Return [X, Y] of the center of cell containing provided text 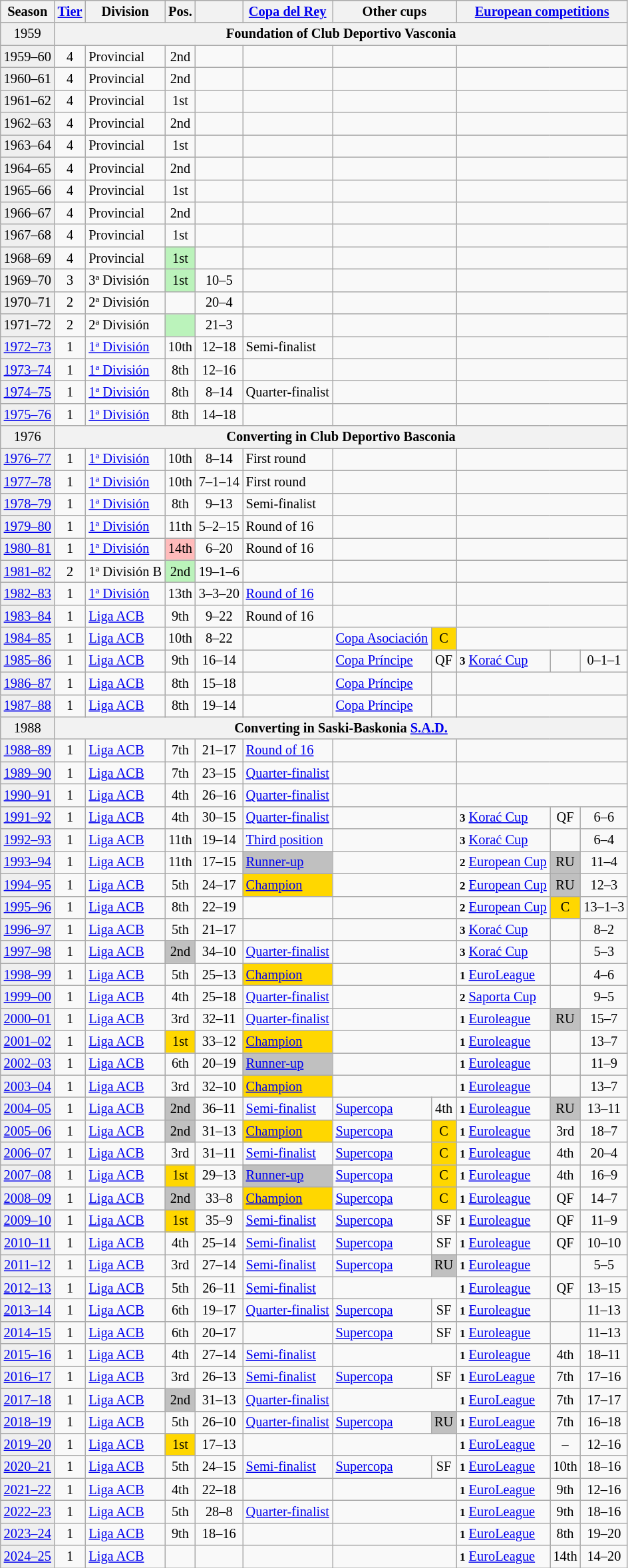
2004–05 [28, 1109]
1984–85 [28, 639]
2019–20 [28, 1444]
3ª División [125, 280]
19–20 [604, 1534]
13–11 [604, 1109]
16–18 [604, 1422]
10–5 [220, 280]
28–8 [220, 1511]
1995–96 [28, 907]
33–12 [220, 1042]
1997–98 [28, 952]
11–4 [604, 862]
20–17 [220, 1333]
2018–19 [28, 1422]
1977–78 [28, 482]
18–11 [604, 1355]
1972–73 [28, 347]
17–16 [604, 1377]
12–3 [604, 885]
13th [180, 593]
19–1–6 [220, 571]
1969–70 [28, 280]
0–1–1 [604, 661]
Division [125, 11]
29–13 [220, 1176]
25–14 [220, 1243]
Copa Asociación [382, 639]
8–2 [604, 929]
2020–21 [28, 1467]
1965–66 [28, 191]
1994–95 [28, 885]
25–18 [220, 997]
1998–99 [28, 975]
17–17 [604, 1400]
1970–71 [28, 303]
26–10 [220, 1422]
Foundation of Club Deportivo Vasconia [341, 34]
1961–62 [28, 101]
2015–16 [28, 1355]
30–15 [220, 818]
1981–82 [28, 571]
European competitions [542, 11]
3–3–20 [220, 593]
2001–02 [28, 1042]
1974–75 [28, 392]
1986–87 [28, 683]
2008–09 [28, 1198]
1962–63 [28, 124]
1967–68 [28, 235]
1960–61 [28, 78]
14–20 [604, 1557]
Other cups [394, 11]
5–5 [604, 1265]
1971–72 [28, 325]
25–13 [220, 975]
1ª División B [125, 571]
2002–03 [28, 1064]
33–8 [220, 1198]
17–15 [220, 862]
1959–60 [28, 57]
2007–08 [28, 1176]
14–18 [220, 414]
3 [71, 280]
1991–92 [28, 818]
1992–93 [28, 840]
1959 [28, 34]
Third position [287, 840]
1982–83 [28, 593]
1963–64 [28, 146]
2005–06 [28, 1131]
24–15 [220, 1467]
24–17 [220, 885]
1966–67 [28, 213]
1976 [28, 437]
36–11 [220, 1109]
Converting in Saski-Baskonia S.A.D. [341, 728]
9–22 [220, 616]
1989–90 [28, 773]
1979–80 [28, 526]
26–11 [220, 1288]
1964–65 [28, 168]
1980–81 [28, 549]
8–22 [220, 639]
2003–04 [28, 1086]
1983–84 [28, 616]
23–15 [220, 773]
2014–15 [28, 1333]
2000–01 [28, 1019]
22–18 [220, 1490]
1996–97 [28, 929]
21–3 [220, 325]
26–13 [220, 1377]
2016–17 [28, 1377]
4–6 [604, 975]
Converting in Club Deportivo Basconia [341, 437]
2021–22 [28, 1490]
6–6 [604, 818]
1990–91 [28, 795]
2023–24 [28, 1534]
18–7 [604, 1131]
1975–76 [28, 414]
22–19 [220, 907]
2024–25 [28, 1557]
2010–11 [28, 1243]
10–10 [604, 1243]
13–15 [604, 1288]
32–10 [220, 1086]
1987–88 [28, 706]
15–18 [220, 683]
14–7 [604, 1198]
2013–14 [28, 1310]
1973–74 [28, 370]
2011–12 [28, 1265]
1999–00 [28, 997]
1988–89 [28, 750]
7–1–14 [220, 482]
5–3 [604, 952]
5–2–15 [220, 526]
32–11 [220, 1019]
13–1–3 [604, 907]
Pos. [180, 11]
1988 [28, 728]
2006–07 [28, 1154]
– [565, 1444]
2017–18 [28, 1400]
9–5 [604, 997]
1968–69 [28, 258]
34–10 [220, 952]
1978–79 [28, 504]
26–16 [220, 795]
15–7 [604, 1019]
Season [28, 11]
35–9 [220, 1221]
1976–77 [28, 459]
2 Saporta Cup [503, 997]
2009–10 [28, 1221]
9–13 [220, 504]
1993–94 [28, 862]
1985–86 [28, 661]
6–20 [220, 549]
17–13 [220, 1444]
31–11 [220, 1154]
6–4 [604, 840]
2022–23 [28, 1511]
Copa del Rey [287, 11]
16–14 [220, 661]
Tier [71, 11]
16–9 [604, 1176]
12–18 [220, 347]
20–19 [220, 1064]
19–17 [220, 1310]
2012–13 [28, 1288]
